Capture the cell that displays the provided text and extract its (x, y) central coordinate. 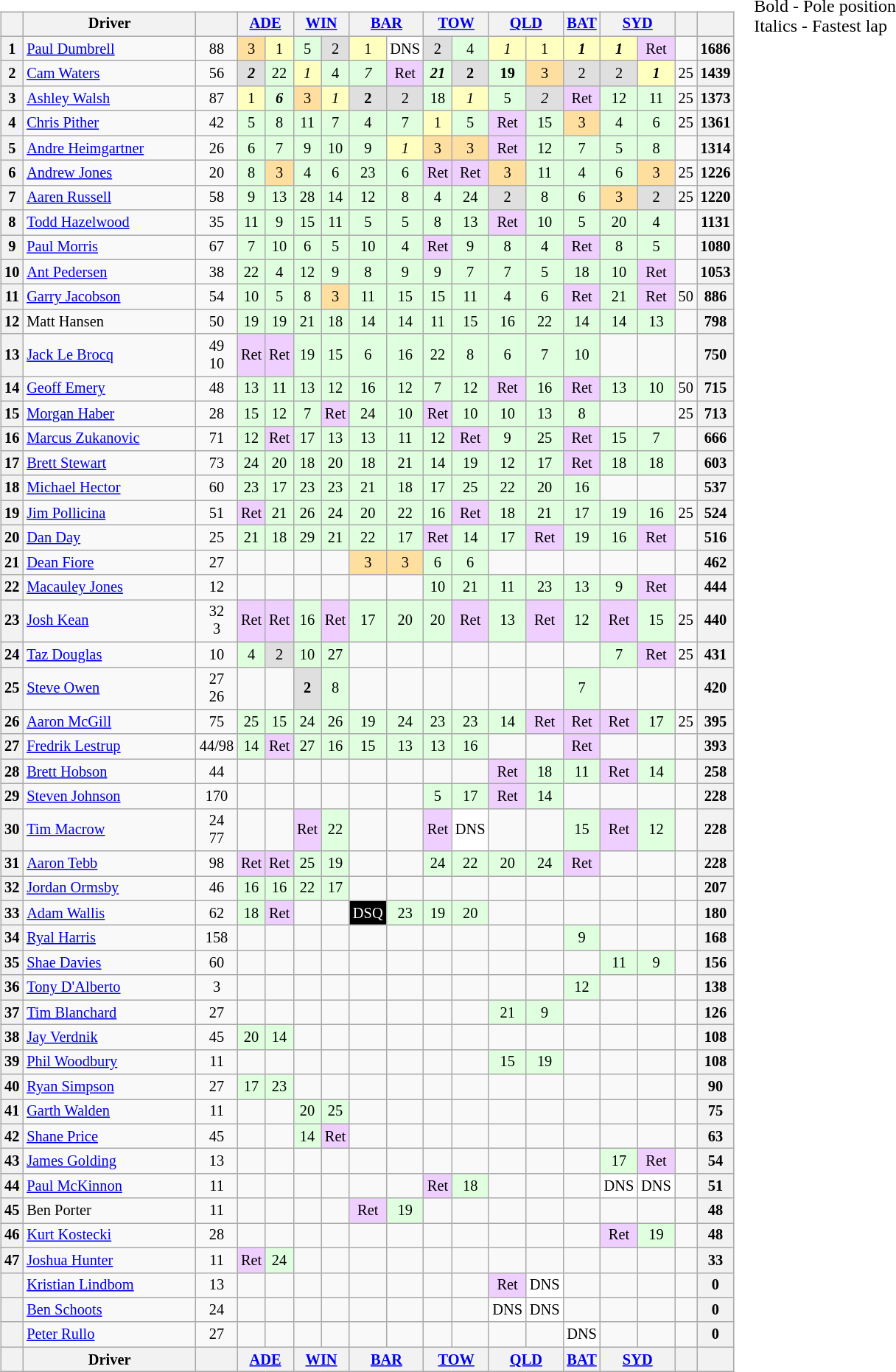
Paul Morris (109, 248)
Ashley Walsh (109, 99)
Macauley Jones (109, 587)
180 (715, 913)
Jim Pollicina (109, 513)
Tim Blanchard (109, 1012)
Cam Waters (109, 74)
Tony D'Alberto (109, 987)
1131 (715, 223)
750 (715, 355)
156 (715, 963)
2726 (217, 688)
36 (12, 987)
Garry Jacobson (109, 297)
420 (715, 688)
Jordan Ormsby (109, 889)
30 (12, 830)
1686 (715, 49)
524 (715, 513)
Ant Pedersen (109, 272)
DSQ (368, 913)
Aaron McGill (109, 722)
87 (217, 99)
126 (715, 1012)
47 (12, 1260)
32 (12, 889)
Steven Johnson (109, 797)
603 (715, 463)
Brett Hobson (109, 771)
798 (715, 322)
138 (715, 987)
158 (217, 938)
1314 (715, 148)
393 (715, 746)
62 (217, 913)
207 (715, 889)
516 (715, 538)
Taz Douglas (109, 654)
88 (217, 49)
56 (217, 74)
1080 (715, 248)
1220 (715, 197)
Peter Rullo (109, 1334)
886 (715, 297)
Steve Owen (109, 688)
Paul McKinnon (109, 1186)
Ben Schoots (109, 1310)
Todd Hazelwood (109, 223)
Andre Heimgartner (109, 148)
666 (715, 438)
Fredrik Lestrup (109, 746)
Kristian Lindbom (109, 1285)
Dean Fiore (109, 562)
Geoff Emery (109, 389)
Joshua Hunter (109, 1260)
Paul Dumbrell (109, 49)
2477 (217, 830)
Jay Verdnik (109, 1037)
Garth Walden (109, 1112)
43 (12, 1161)
Adam Wallis (109, 913)
323 (217, 621)
31 (12, 864)
444 (715, 587)
Shae Davies (109, 963)
170 (217, 797)
Josh Kean (109, 621)
Shane Price (109, 1136)
Morgan Haber (109, 413)
34 (12, 938)
41 (12, 1112)
Brett Stewart (109, 463)
Michael Hector (109, 488)
1439 (715, 74)
63 (715, 1136)
Jack Le Brocq (109, 355)
37 (12, 1012)
Ryal Harris (109, 938)
Aaron Tebb (109, 864)
395 (715, 722)
Dan Day (109, 538)
44/98 (217, 746)
1226 (715, 173)
73 (217, 463)
1373 (715, 99)
Ryan Simpson (109, 1087)
Tim Macrow (109, 830)
168 (715, 938)
67 (217, 248)
1361 (715, 123)
715 (715, 389)
462 (715, 562)
431 (715, 654)
Marcus Zukanovic (109, 438)
40 (12, 1087)
James Golding (109, 1161)
Matt Hansen (109, 322)
537 (715, 488)
1053 (715, 272)
Phil Woodbury (109, 1062)
98 (217, 864)
71 (217, 438)
Andrew Jones (109, 173)
258 (715, 771)
90 (715, 1087)
Aaren Russell (109, 197)
39 (12, 1062)
4910 (217, 355)
Chris Pither (109, 123)
58 (217, 197)
440 (715, 621)
Ben Porter (109, 1211)
713 (715, 413)
Kurt Kostecki (109, 1236)
